Pinpoint the cell where the given text exists, returning its [X, Y] midpoint coordinate. 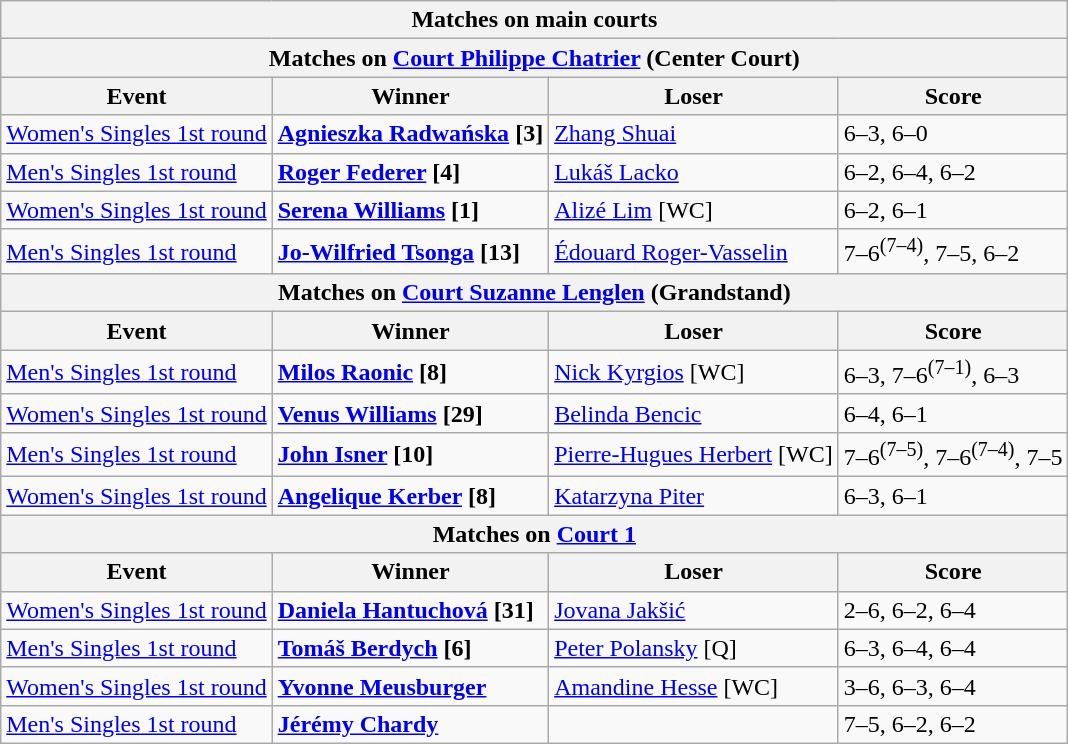
Daniela Hantuchová [31] [410, 610]
2–6, 6–2, 6–4 [953, 610]
Peter Polansky [Q] [694, 648]
Yvonne Meusburger [410, 686]
Nick Kyrgios [WC] [694, 372]
Angelique Kerber [8] [410, 496]
6–3, 6–1 [953, 496]
Matches on Court Suzanne Lenglen (Grandstand) [534, 293]
Katarzyna Piter [694, 496]
Amandine Hesse [WC] [694, 686]
6–3, 6–4, 6–4 [953, 648]
6–4, 6–1 [953, 413]
Pierre-Hugues Herbert [WC] [694, 454]
Zhang Shuai [694, 134]
6–3, 6–0 [953, 134]
6–3, 7–6(7–1), 6–3 [953, 372]
Matches on main courts [534, 20]
Roger Federer [4] [410, 172]
Alizé Lim [WC] [694, 210]
John Isner [10] [410, 454]
Édouard Roger-Vasselin [694, 252]
Jo-Wilfried Tsonga [13] [410, 252]
7–5, 6–2, 6–2 [953, 724]
Jovana Jakšić [694, 610]
Matches on Court Philippe Chatrier (Center Court) [534, 58]
Serena Williams [1] [410, 210]
Milos Raonic [8] [410, 372]
Belinda Bencic [694, 413]
6–2, 6–4, 6–2 [953, 172]
7–6(7–5), 7–6(7–4), 7–5 [953, 454]
Matches on Court 1 [534, 534]
Jérémy Chardy [410, 724]
Venus Williams [29] [410, 413]
7–6(7–4), 7–5, 6–2 [953, 252]
Tomáš Berdych [6] [410, 648]
Agnieszka Radwańska [3] [410, 134]
6–2, 6–1 [953, 210]
Lukáš Lacko [694, 172]
3–6, 6–3, 6–4 [953, 686]
